Return the (x, y) coordinate for the center point of the cell that contains the specified text.  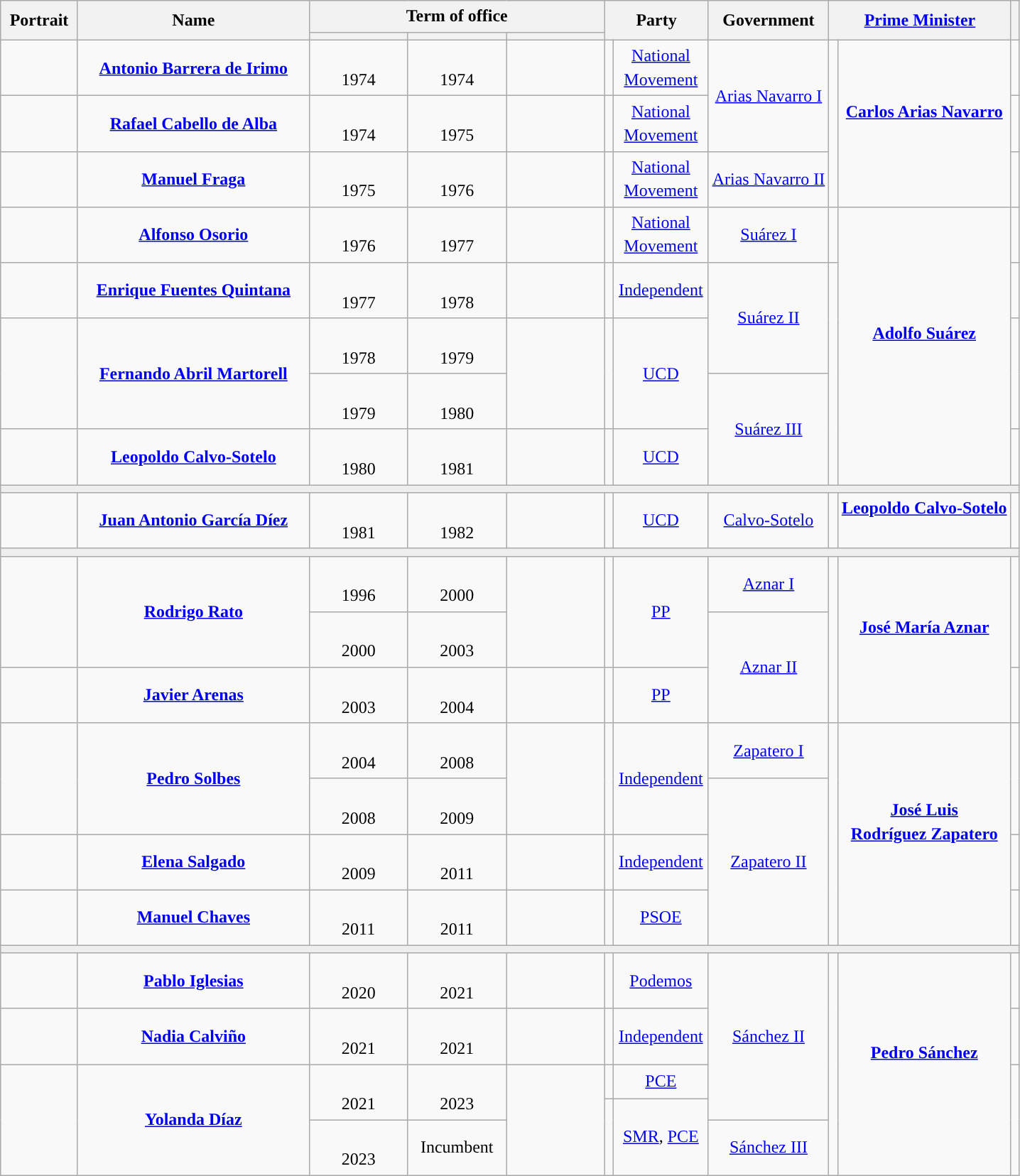
Portrait (40, 21)
Pedro Solbes (193, 778)
Antonio Barrera de Irimo (193, 67)
Arias Navarro II (769, 179)
Suárez III (769, 429)
Rodrigo Rato (193, 612)
Pablo Iglesias (193, 981)
Manuel Fraga (193, 179)
José María Aznar (924, 639)
José LuisRodríguez Zapatero (924, 834)
Sánchez III (769, 1148)
Yolanda Díaz (193, 1121)
Nadia Calviño (193, 1036)
Zapatero I (769, 751)
PCE (661, 1082)
Enrique Fuentes Quintana (193, 290)
Adolfo Suárez (924, 345)
1996 (358, 584)
Rafael Cabello de Alba (193, 124)
Javier Arenas (193, 695)
Elena Salgado (193, 862)
Name (193, 21)
Arias Navarro I (769, 95)
Alfonso Osorio (193, 234)
Carlos Arias Navarro (924, 124)
Juan Antonio García Díez (193, 521)
Aznar II (769, 668)
Sánchez II (769, 1037)
Pedro Sánchez (924, 1064)
Manuel Chaves (193, 918)
Zapatero II (769, 862)
Fernando Abril Martorell (193, 374)
Aznar I (769, 584)
PSOE (661, 918)
2020 (358, 981)
Calvo-Sotelo (769, 521)
Suárez II (769, 318)
Party (656, 21)
1982 (457, 521)
Incumbent (457, 1148)
Prime Minister (920, 21)
Government (769, 21)
Podemos (661, 981)
Suárez I (769, 234)
Term of office (457, 17)
SMR, PCE (661, 1137)
